Capture the cell that displays the provided text and extract its (X, Y) central coordinate. 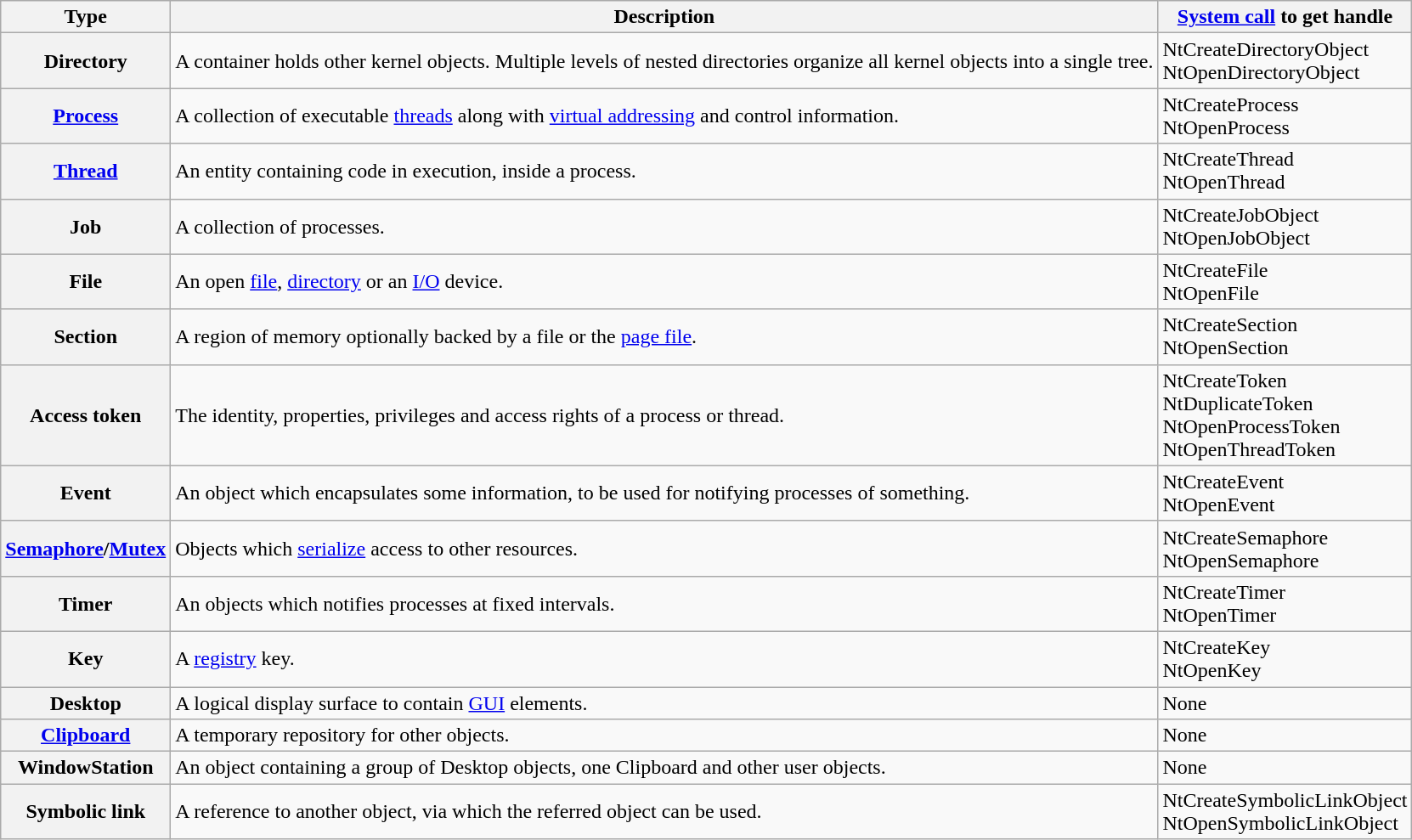
NtCreateJobObjectNtOpenJobObject (1285, 226)
Objects which serialize access to other resources. (664, 549)
A container holds other kernel objects. Multiple levels of nested directories organize all kernel objects into a single tree. (664, 61)
Thread (86, 172)
Section (86, 336)
NtCreateTokenNtDuplicateTokenNtOpenProcessTokenNtOpenThreadToken (1285, 414)
A temporary repository for other objects. (664, 736)
A collection of executable threads along with virtual addressing and control information. (664, 116)
NtCreateDirectoryObjectNtOpenDirectoryObject (1285, 61)
Access token (86, 414)
A reference to another object, via which the referred object can be used. (664, 812)
NtCreateSemaphoreNtOpenSemaphore (1285, 549)
A registry key. (664, 659)
Description (664, 17)
NtCreateSectionNtOpenSection (1285, 336)
NtCreateFileNtOpenFile (1285, 282)
A collection of processes. (664, 226)
Symbolic link (86, 812)
Type (86, 17)
NtCreateEventNtOpenEvent (1285, 493)
Directory (86, 61)
An object which encapsulates some information, to be used for notifying processes of something. (664, 493)
System call to get handle (1285, 17)
NtCreateKeyNtOpenKey (1285, 659)
An open file, directory or an I/O device. (664, 282)
Semaphore/Mutex (86, 549)
NtCreateSymbolicLinkObjectNtOpenSymbolicLinkObject (1285, 812)
Clipboard (86, 736)
Key (86, 659)
An object containing a group of Desktop objects, one Clipboard and other user objects. (664, 768)
Process (86, 116)
Desktop (86, 702)
A region of memory optionally backed by a file or the page file. (664, 336)
Event (86, 493)
Timer (86, 603)
The identity, properties, privileges and access rights of a process or thread. (664, 414)
File (86, 282)
NtCreateTimerNtOpenTimer (1285, 603)
A logical display surface to contain GUI elements. (664, 702)
NtCreateThreadNtOpenThread (1285, 172)
NtCreateProcessNtOpenProcess (1285, 116)
An objects which notifies processes at fixed intervals. (664, 603)
WindowStation (86, 768)
Job (86, 226)
An entity containing code in execution, inside a process. (664, 172)
